Provide the [X, Y] coordinate of the cell's center where the given text is located.  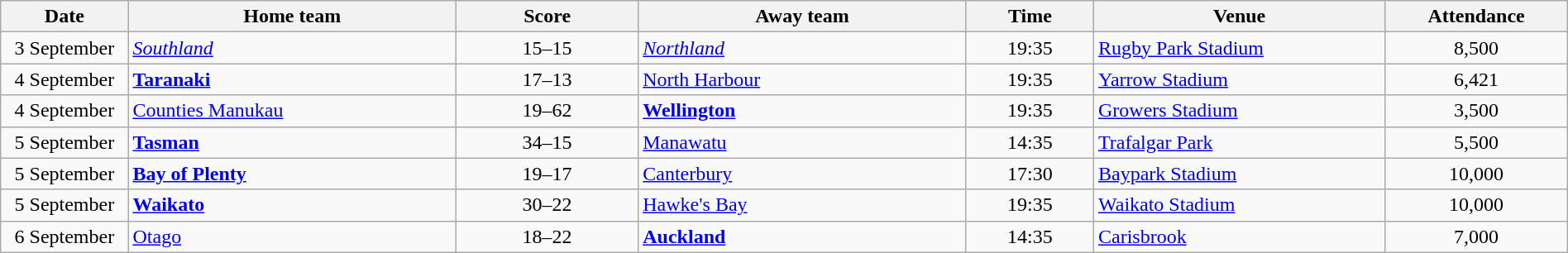
Waikato Stadium [1239, 205]
Otago [293, 236]
Attendance [1476, 17]
17:30 [1030, 174]
6 September [65, 236]
34–15 [547, 142]
Home team [293, 17]
5,500 [1476, 142]
Wellington [802, 111]
North Harbour [802, 79]
Score [547, 17]
Growers Stadium [1239, 111]
Baypark Stadium [1239, 174]
6,421 [1476, 79]
3,500 [1476, 111]
Waikato [293, 205]
17–13 [547, 79]
19–62 [547, 111]
Date [65, 17]
Yarrow Stadium [1239, 79]
7,000 [1476, 236]
Carisbrook [1239, 236]
Bay of Plenty [293, 174]
Counties Manukau [293, 111]
19–17 [547, 174]
15–15 [547, 48]
Taranaki [293, 79]
Venue [1239, 17]
8,500 [1476, 48]
Trafalgar Park [1239, 142]
Southland [293, 48]
Time [1030, 17]
Tasman [293, 142]
3 September [65, 48]
Northland [802, 48]
Away team [802, 17]
18–22 [547, 236]
Hawke's Bay [802, 205]
Manawatu [802, 142]
Canterbury [802, 174]
30–22 [547, 205]
Auckland [802, 236]
Rugby Park Stadium [1239, 48]
